Detect which cell encompasses the target text, then output its (X, Y) center coordinate. 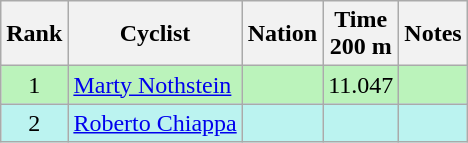
Roberto Chiappa (155, 123)
2 (34, 123)
Notes (433, 34)
Cyclist (155, 34)
1 (34, 85)
Rank (34, 34)
Marty Nothstein (155, 85)
11.047 (361, 85)
Time200 m (361, 34)
Nation (282, 34)
